Search for the cell housing the specified text and yield its [x, y] center coordinate. 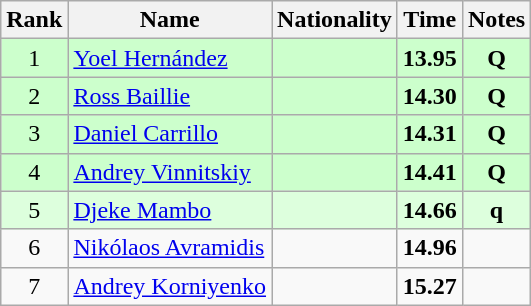
Daniel Carrillo [170, 134]
6 [34, 248]
1 [34, 58]
5 [34, 210]
14.41 [430, 172]
Yoel Hernández [170, 58]
3 [34, 134]
14.30 [430, 96]
4 [34, 172]
14.31 [430, 134]
Name [170, 20]
Nationality [335, 20]
Nikólaos Avramidis [170, 248]
Rank [34, 20]
Ross Baillie [170, 96]
Andrey Korniyenko [170, 286]
2 [34, 96]
14.66 [430, 210]
Andrey Vinnitskiy [170, 172]
Djeke Mambo [170, 210]
15.27 [430, 286]
q [496, 210]
7 [34, 286]
14.96 [430, 248]
Time [430, 20]
13.95 [430, 58]
Notes [496, 20]
